Return the (X, Y) coordinate for the center point of the cell that contains the specified text.  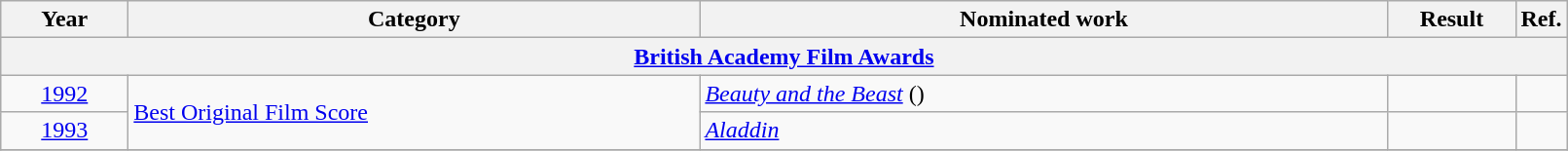
1992 (64, 94)
Result (1452, 19)
Year (64, 19)
British Academy Film Awards (784, 57)
Beauty and the Beast () (1043, 94)
Ref. (1542, 19)
Best Original Film Score (415, 112)
Category (415, 19)
Aladdin (1043, 131)
Nominated work (1043, 19)
1993 (64, 131)
